Return (X, Y) of the center of cell containing provided text 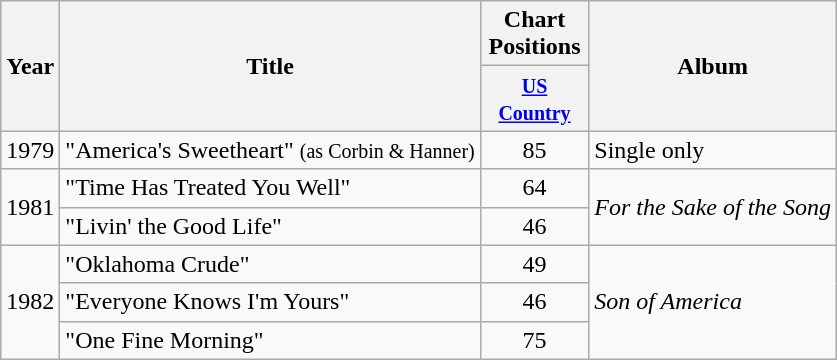
"Livin' the Good Life" (270, 226)
1979 (30, 150)
49 (534, 264)
"America's Sweetheart" (as Corbin & Hanner) (270, 150)
Single only (713, 150)
1982 (30, 302)
Son of America (713, 302)
75 (534, 340)
"Everyone Knows I'm Yours" (270, 302)
Chart Positions (534, 34)
Album (713, 66)
For the Sake of the Song (713, 207)
Year (30, 66)
Title (270, 66)
"Time Has Treated You Well" (270, 188)
85 (534, 150)
64 (534, 188)
1981 (30, 207)
"Oklahoma Crude" (270, 264)
"One Fine Morning" (270, 340)
US Country (534, 98)
